Return the [X, Y] coordinate for the center point of the cell that contains the specified text.  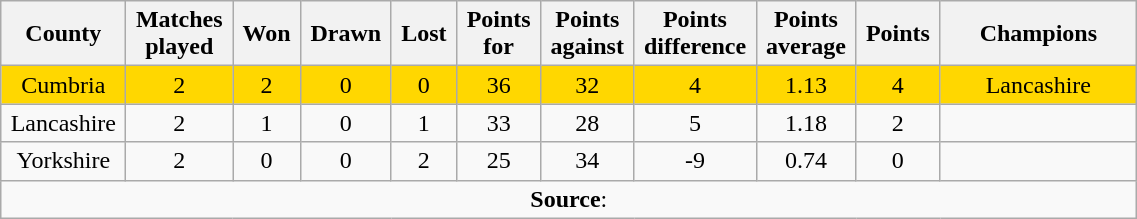
Points average [806, 34]
Points difference [695, 34]
5 [695, 123]
Points for [499, 34]
1.18 [806, 123]
Cumbria [64, 85]
33 [499, 123]
25 [499, 161]
36 [499, 85]
-9 [695, 161]
Won [267, 34]
32 [588, 85]
Lost [424, 34]
County [64, 34]
1.13 [806, 85]
Points [898, 34]
Source: [569, 199]
Matches played [180, 34]
Yorkshire [64, 161]
Drawn [346, 34]
34 [588, 161]
Champions [1038, 34]
Points against [588, 34]
28 [588, 123]
0.74 [806, 161]
